Output the (x, y) coordinate of the center of the cell containing the given text.  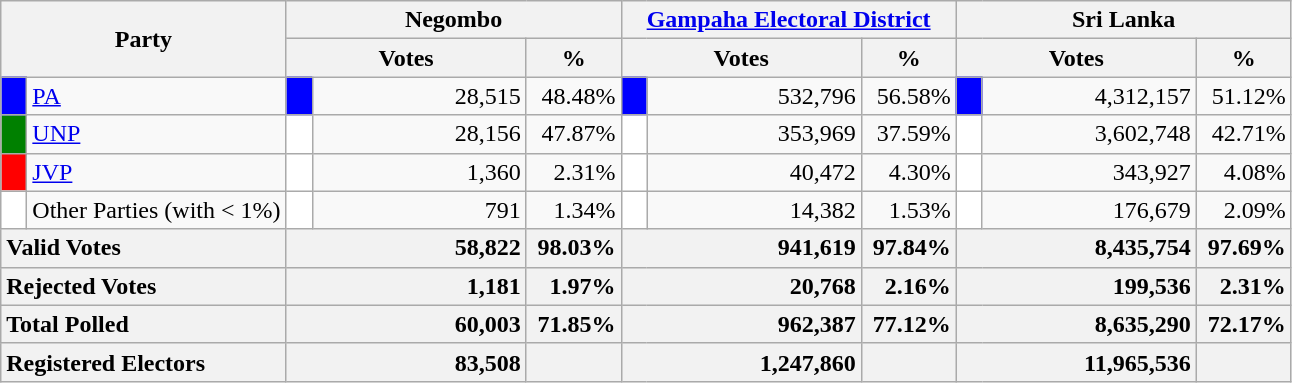
60,003 (406, 324)
98.03% (574, 248)
1.97% (574, 286)
Party (144, 39)
8,435,754 (1076, 248)
51.12% (1244, 96)
97.69% (1244, 248)
48.48% (574, 96)
532,796 (754, 96)
3,602,748 (1089, 134)
353,969 (754, 134)
Sri Lanka (1124, 20)
791 (419, 210)
11,965,536 (1076, 362)
14,382 (754, 210)
1,247,860 (741, 362)
343,927 (1089, 172)
Valid Votes (144, 248)
28,156 (419, 134)
77.12% (908, 324)
1,360 (419, 172)
941,619 (741, 248)
199,536 (1076, 286)
4.08% (1244, 172)
4,312,157 (1089, 96)
8,635,290 (1076, 324)
47.87% (574, 134)
4.30% (908, 172)
JVP (156, 172)
Other Parties (with < 1%) (156, 210)
962,387 (741, 324)
1,181 (406, 286)
20,768 (741, 286)
176,679 (1089, 210)
83,508 (406, 362)
28,515 (419, 96)
37.59% (908, 134)
97.84% (908, 248)
2.09% (1244, 210)
Total Polled (144, 324)
72.17% (1244, 324)
Gampaha Electoral District (788, 20)
56.58% (908, 96)
1.34% (574, 210)
1.53% (908, 210)
Rejected Votes (144, 286)
Registered Electors (144, 362)
42.71% (1244, 134)
71.85% (574, 324)
40,472 (754, 172)
2.16% (908, 286)
PA (156, 96)
58,822 (406, 248)
UNP (156, 134)
Negombo (454, 20)
